From the cell containing the given text, extract its center point as (x, y) coordinate. 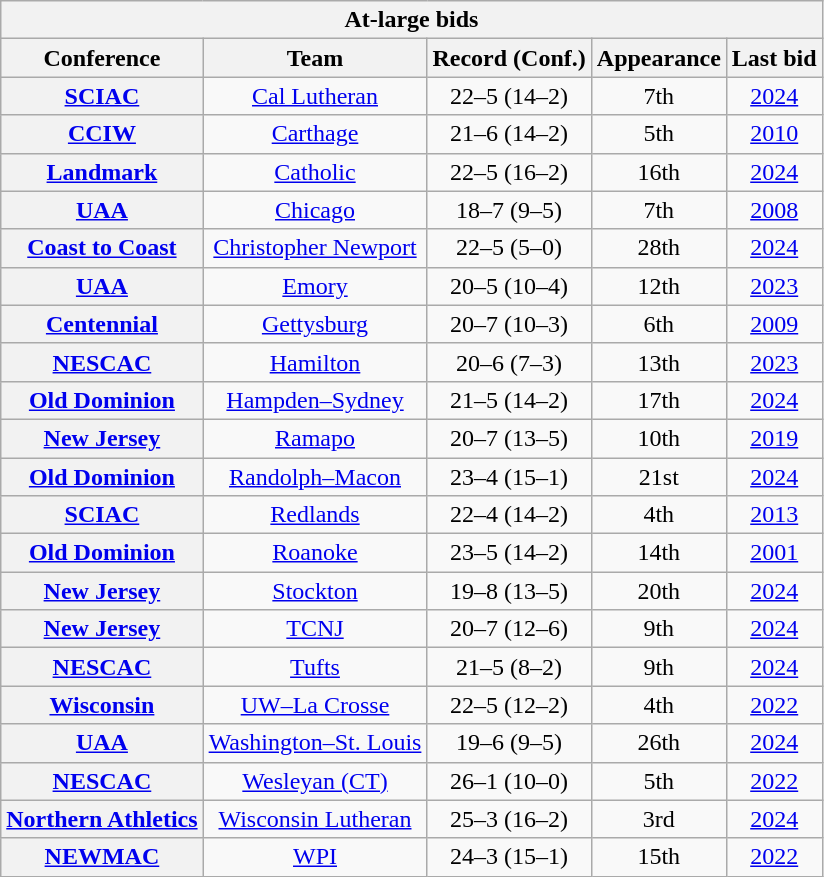
Carthage (315, 134)
20–7 (13–5) (509, 438)
Last bid (774, 58)
15th (658, 857)
WPI (315, 857)
At-large bids (412, 20)
2008 (774, 210)
Tufts (315, 667)
20–7 (10–3) (509, 324)
2019 (774, 438)
16th (658, 172)
Hampden–Sydney (315, 400)
Gettysburg (315, 324)
25–3 (16–2) (509, 819)
Team (315, 58)
10th (658, 438)
Coast to Coast (102, 248)
20–7 (12–6) (509, 629)
14th (658, 553)
2010 (774, 134)
Record (Conf.) (509, 58)
Chicago (315, 210)
21st (658, 477)
19–6 (9–5) (509, 743)
UW–La Crosse (315, 705)
12th (658, 286)
13th (658, 362)
TCNJ (315, 629)
Appearance (658, 58)
22–5 (14–2) (509, 96)
20th (658, 591)
23–4 (15–1) (509, 477)
2001 (774, 553)
2009 (774, 324)
CCIW (102, 134)
Landmark (102, 172)
21–5 (8–2) (509, 667)
Centennial (102, 324)
22–5 (16–2) (509, 172)
Wisconsin Lutheran (315, 819)
Emory (315, 286)
24–3 (15–1) (509, 857)
Randolph–Macon (315, 477)
19–8 (13–5) (509, 591)
17th (658, 400)
Ramapo (315, 438)
3rd (658, 819)
21–6 (14–2) (509, 134)
Stockton (315, 591)
Northern Athletics (102, 819)
18–7 (9–5) (509, 210)
23–5 (14–2) (509, 553)
Christopher Newport (315, 248)
6th (658, 324)
Catholic (315, 172)
Wisconsin (102, 705)
21–5 (14–2) (509, 400)
Wesleyan (CT) (315, 781)
Washington–St. Louis (315, 743)
26–1 (10–0) (509, 781)
Redlands (315, 515)
Cal Lutheran (315, 96)
26th (658, 743)
20–5 (10–4) (509, 286)
Hamilton (315, 362)
NEWMAC (102, 857)
Conference (102, 58)
Roanoke (315, 553)
22–5 (5–0) (509, 248)
2013 (774, 515)
20–6 (7–3) (509, 362)
28th (658, 248)
22–4 (14–2) (509, 515)
22–5 (12–2) (509, 705)
